Scan for the cell matching the given text and deliver its (x, y) coordinate at center. 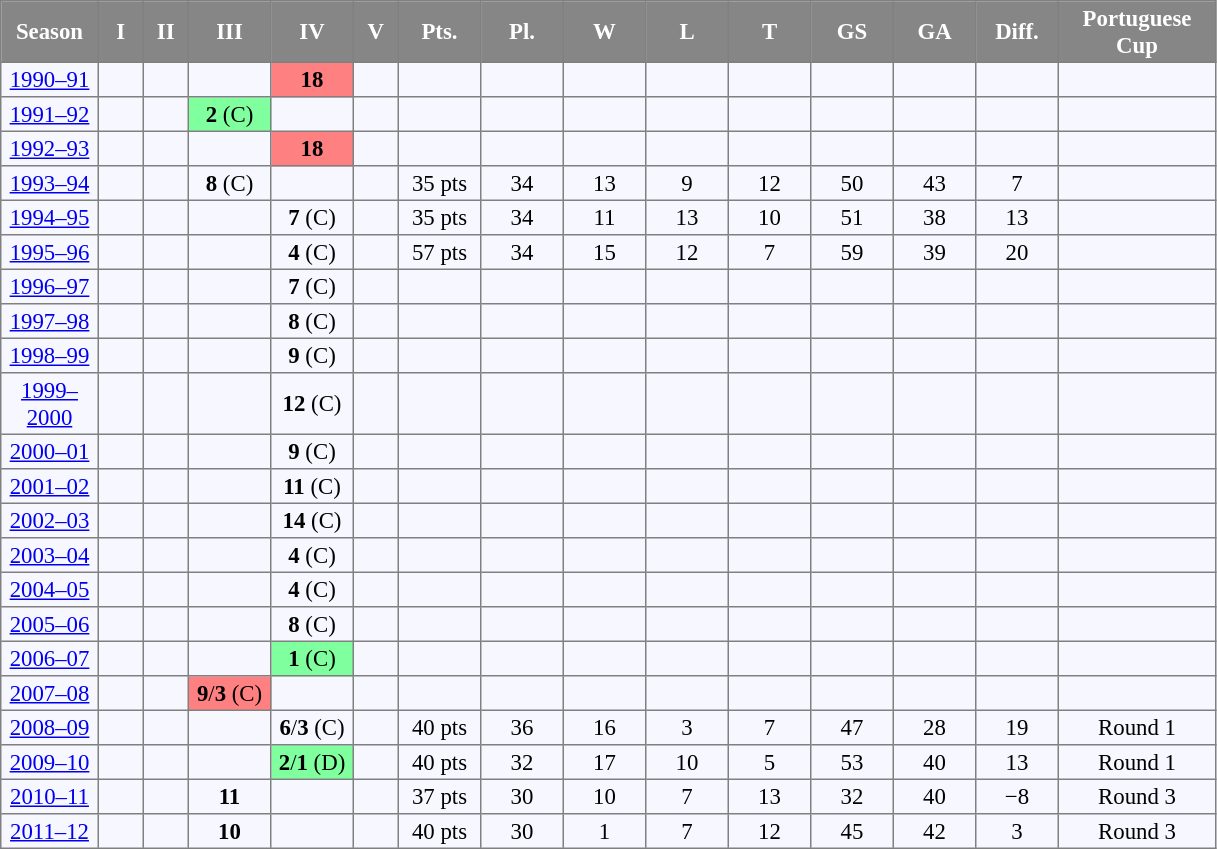
I (120, 32)
1991–92 (50, 114)
2003–04 (50, 555)
2004–05 (50, 589)
15 (604, 252)
9 (687, 183)
28 (934, 727)
38 (934, 217)
17 (604, 762)
1995–96 (50, 252)
2007–08 (50, 693)
III (229, 32)
1990–91 (50, 79)
11 (C) (312, 486)
19 (1017, 727)
2009–10 (50, 762)
5 (769, 762)
1994–95 (50, 217)
57 pts (439, 252)
Season (50, 32)
1993–94 (50, 183)
2010–11 (50, 796)
39 (934, 252)
2/1 (D) (312, 762)
42 (934, 831)
GA (934, 32)
12 (C) (312, 404)
−8 (1017, 796)
47 (852, 727)
59 (852, 252)
1996–97 (50, 286)
L (687, 32)
Pl. (522, 32)
II (166, 32)
43 (934, 183)
16 (604, 727)
Pts. (439, 32)
2006–07 (50, 658)
2011–12 (50, 831)
1999–2000 (50, 404)
2005–06 (50, 624)
36 (522, 727)
1998–99 (50, 355)
53 (852, 762)
2 (C) (229, 114)
9/3 (C) (229, 693)
Portuguese Cup (1137, 32)
1997–98 (50, 321)
2001–02 (50, 486)
6/3 (C) (312, 727)
2008–09 (50, 727)
1 (C) (312, 658)
37 pts (439, 796)
1 (604, 831)
50 (852, 183)
14 (C) (312, 520)
45 (852, 831)
2000–01 (50, 451)
51 (852, 217)
1992–93 (50, 148)
IV (312, 32)
T (769, 32)
W (604, 32)
2002–03 (50, 520)
Diff. (1017, 32)
GS (852, 32)
20 (1017, 252)
V (376, 32)
